Locate the cell with the specified text and output its [X, Y] center coordinate. 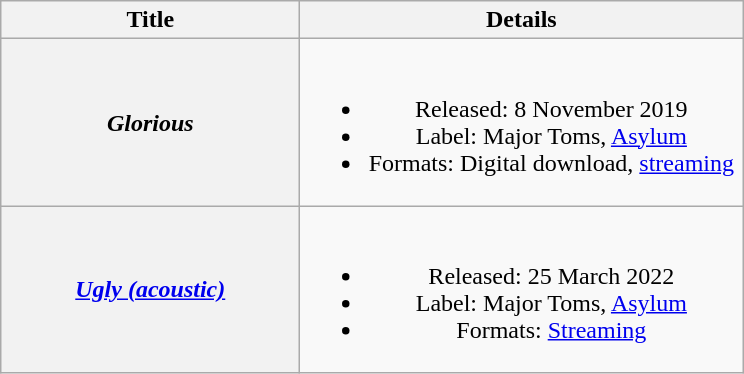
Released: 8 November 2019Label: Major Toms, AsylumFormats: Digital download, streaming [522, 122]
Ugly (acoustic) [150, 290]
Glorious [150, 122]
Title [150, 20]
Released: 25 March 2022Label: Major Toms, AsylumFormats: Streaming [522, 290]
Details [522, 20]
